Locate the cell with the specified text and output its [x, y] center coordinate. 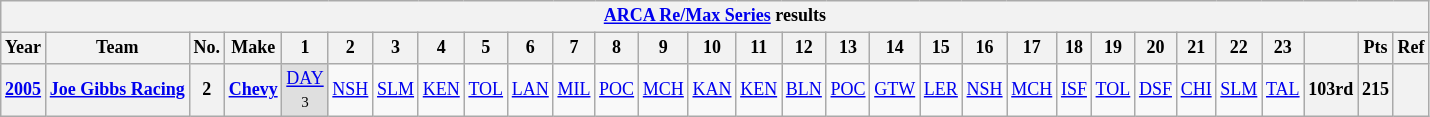
103rd [1331, 90]
10 [712, 48]
Pts [1376, 48]
TAL [1283, 90]
2005 [24, 90]
6 [530, 48]
MIL [574, 90]
KAN [712, 90]
21 [1196, 48]
Team [117, 48]
DSF [1156, 90]
3 [396, 48]
11 [759, 48]
17 [1032, 48]
215 [1376, 90]
18 [1074, 48]
22 [1239, 48]
BLN [804, 90]
Make [253, 48]
9 [663, 48]
15 [942, 48]
ARCA Re/Max Series results [715, 16]
4 [441, 48]
14 [895, 48]
8 [617, 48]
5 [486, 48]
Year [24, 48]
ISF [1074, 90]
20 [1156, 48]
LER [942, 90]
1 [305, 48]
12 [804, 48]
16 [984, 48]
LAN [530, 90]
13 [848, 48]
Chevy [253, 90]
7 [574, 48]
23 [1283, 48]
Joe Gibbs Racing [117, 90]
19 [1112, 48]
No. [206, 48]
GTW [895, 90]
DAY3 [305, 90]
Ref [1411, 48]
CHI [1196, 90]
